Determine the (X, Y) coordinate at the center of the cell enclosing the given text.  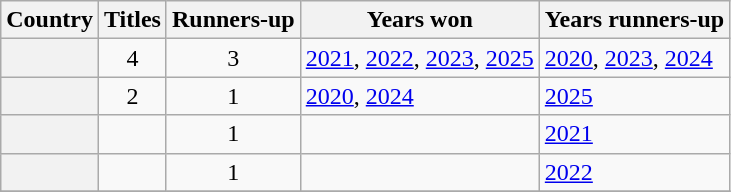
Runners-up (233, 20)
Years runners-up (634, 20)
2020, 2024 (420, 96)
2022 (634, 172)
2021, 2022, 2023, 2025 (420, 58)
2 (132, 96)
Titles (132, 20)
Years won (420, 20)
Country (50, 20)
3 (233, 58)
2020, 2023, 2024 (634, 58)
2025 (634, 96)
2021 (634, 134)
4 (132, 58)
